Output the (X, Y) coordinate of the center of the cell containing the given text.  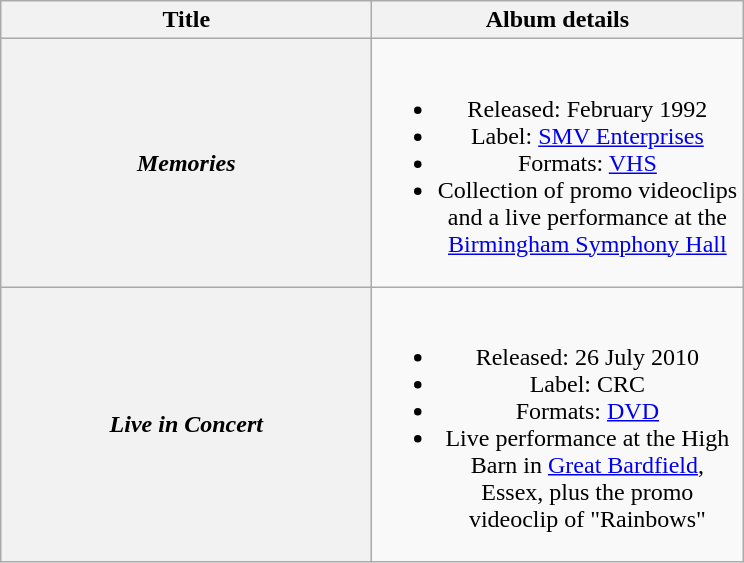
Live in Concert (186, 424)
Released: February 1992Label: SMV EnterprisesFormats: VHSCollection of promo videoclips and a live performance at the Birmingham Symphony Hall (558, 163)
Memories (186, 163)
Title (186, 20)
Album details (558, 20)
Released: 26 July 2010Label: CRCFormats: DVDLive performance at the High Barn in Great Bardfield, Essex, plus the promo videoclip of "Rainbows" (558, 424)
